For the text-containing cell, return its midpoint in [X, Y] coordinate format. 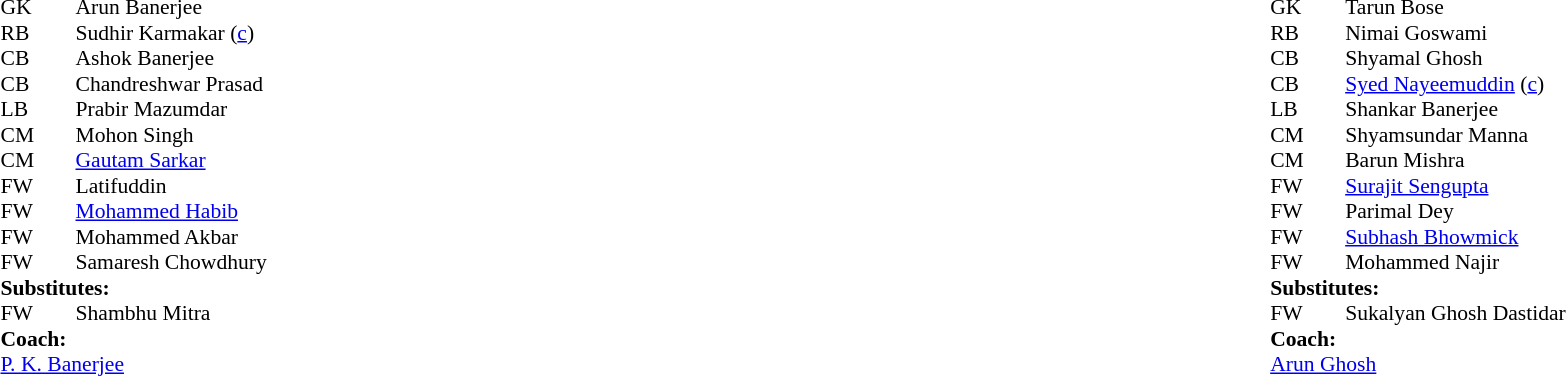
Syed Nayeemuddin (c) [1456, 84]
Mohon Singh [172, 135]
Mohammed Habib [172, 211]
Gautam Sarkar [172, 161]
Barun Mishra [1456, 161]
Chandreshwar Prasad [172, 84]
Sudhir Karmakar (c) [172, 33]
Latifuddin [172, 186]
Shambhu Mitra [172, 313]
Prabir Mazumdar [172, 109]
Nimai Goswami [1456, 33]
Mohammed Najir [1456, 263]
Shankar Banerjee [1456, 109]
Samaresh Chowdhury [172, 263]
Surajit Sengupta [1456, 186]
Mohammed Akbar [172, 237]
Subhash Bhowmick [1456, 237]
Shyamsundar Manna [1456, 135]
Ashok Banerjee [172, 59]
Shyamal Ghosh [1456, 59]
Parimal Dey [1456, 211]
Sukalyan Ghosh Dastidar [1456, 313]
